Locate the cell with the specified text and output its (X, Y) center coordinate. 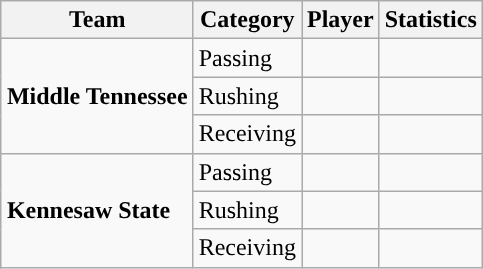
Player (341, 20)
Middle Tennessee (97, 96)
Kennesaw State (97, 210)
Team (97, 20)
Category (247, 20)
Statistics (430, 20)
